Output the [x, y] coordinate of the center of the cell containing the given text.  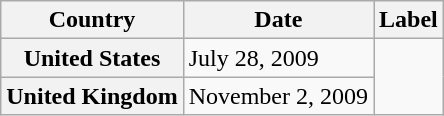
Date [278, 20]
July 28, 2009 [278, 58]
November 2, 2009 [278, 96]
United States [92, 58]
Country [92, 20]
Label [409, 20]
United Kingdom [92, 96]
